Determine the (x, y) coordinate at the center of the cell enclosing the given text.  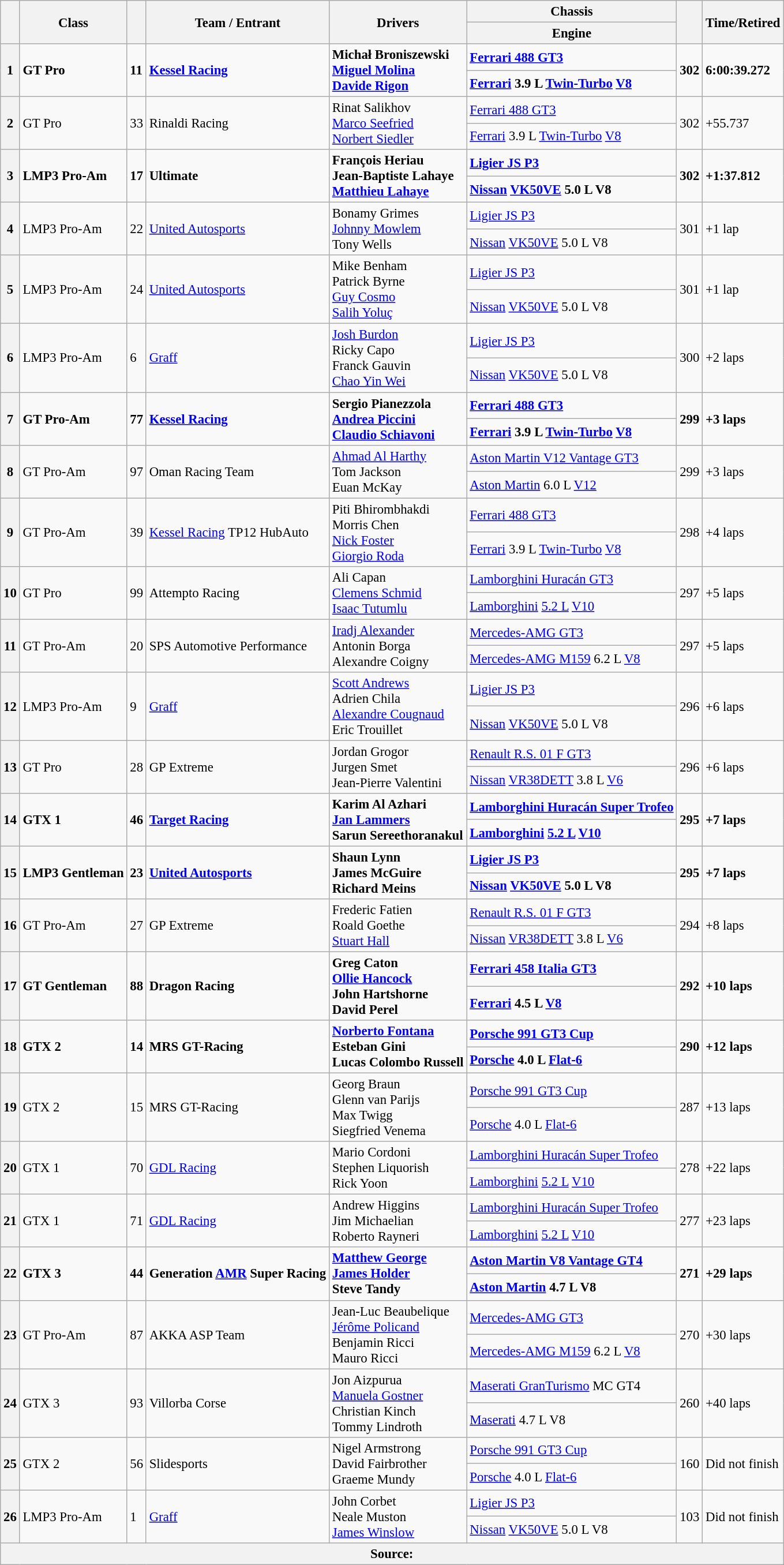
27 (136, 926)
Ferrari 4.5 L V8 (572, 1003)
Matthew George James Holder Steve Tandy (397, 1274)
Mario Cordoni Stephen Liquorish Rick Yoon (397, 1168)
Rinat Salikhov Marco Seefried Norbert Siedler (397, 123)
Bonamy Grimes Johnny Mowlem Tony Wells (397, 229)
287 (690, 1108)
François Heriau Jean-Baptiste Lahaye Matthieu Lahaye (397, 176)
Time/Retired (743, 22)
Class (73, 22)
93 (136, 1403)
103 (690, 1517)
Sergio Pianezzola Andrea Piccini Claudio Schiavoni (397, 419)
12 (10, 706)
Michał Broniszewski Miguel Molina Davide Rigon (397, 70)
88 (136, 987)
99 (136, 593)
71 (136, 1221)
+22 laps (743, 1168)
SPS Automotive Performance (238, 646)
70 (136, 1168)
Frederic Fatien Roald Goethe Stuart Hall (397, 926)
Greg Caton Ollie Hancock John Hartshorne David Perel (397, 987)
160 (690, 1463)
Ali Capan Clemens Schmid Isaac Tutumlu (397, 593)
294 (690, 926)
13 (10, 767)
Aston Martin V12 Vantage GT3 (572, 458)
292 (690, 987)
Chassis (572, 12)
+29 laps (743, 1274)
Slidesports (238, 1463)
Maserati 4.7 L V8 (572, 1420)
Josh Burdon Ricky Capo Franck Gauvin Chao Yin Wei (397, 358)
Oman Racing Team (238, 471)
77 (136, 419)
278 (690, 1168)
Ahmad Al Harthy Tom Jackson Euan McKay (397, 471)
Ferrari 458 Italia GT3 (572, 969)
46 (136, 820)
Jordan Grogor Jurgen Smet Jean-Pierre Valentini (397, 767)
Aston Martin V8 Vantage GT4 (572, 1261)
3 (10, 176)
Piti Bhirombhakdi Morris Chen Nick Foster Giorgio Roda (397, 532)
Norberto Fontana Esteban Gini Lucas Colombo Russell (397, 1047)
Engine (572, 33)
Maserati GranTurismo MC GT4 (572, 1386)
+10 laps (743, 987)
271 (690, 1274)
10 (10, 593)
+40 laps (743, 1403)
Andrew Higgins Jim Michaelian Roberto Rayneri (397, 1221)
6:00:39.272 (743, 70)
260 (690, 1403)
Drivers (397, 22)
Jon Aizpurua Manuela Gostner Christian Kinch Tommy Lindroth (397, 1403)
+8 laps (743, 926)
18 (10, 1047)
Villorba Corse (238, 1403)
Kessel Racing TP12 HubAuto (238, 532)
300 (690, 358)
Iradj Alexander Antonin Borga Alexandre Coigny (397, 646)
Shaun Lynn James McGuire Richard Meins (397, 873)
LMP3 Gentleman (73, 873)
Aston Martin 4.7 L V8 (572, 1287)
Lamborghini Huracán GT3 (572, 579)
39 (136, 532)
Ultimate (238, 176)
44 (136, 1274)
4 (10, 229)
7 (10, 419)
21 (10, 1221)
56 (136, 1463)
26 (10, 1517)
2 (10, 123)
Source: (392, 1554)
87 (136, 1334)
Rinaldi Racing (238, 123)
33 (136, 123)
Attempto Racing (238, 593)
270 (690, 1334)
Scott Andrews Adrien Chila Alexandre Cougnaud Eric Trouillet (397, 706)
Georg Braun Glenn van Parijs Max Twigg Siegfried Venema (397, 1108)
+12 laps (743, 1047)
Team / Entrant (238, 22)
+55.737 (743, 123)
Aston Martin 6.0 L V12 (572, 485)
Karim Al Azhari Jan Lammers Sarun Sereethoranakul (397, 820)
Generation AMR Super Racing (238, 1274)
AKKA ASP Team (238, 1334)
25 (10, 1463)
Jean-Luc Beaubelique Jérôme Policand Benjamin Ricci Mauro Ricci (397, 1334)
19 (10, 1108)
28 (136, 767)
Dragon Racing (238, 987)
+2 laps (743, 358)
+23 laps (743, 1221)
GT Gentleman (73, 987)
+30 laps (743, 1334)
+4 laps (743, 532)
97 (136, 471)
Nigel Armstrong David Fairbrother Graeme Mundy (397, 1463)
Target Racing (238, 820)
John Corbet Neale Muston James Winslow (397, 1517)
290 (690, 1047)
16 (10, 926)
277 (690, 1221)
298 (690, 532)
Mike Benham Patrick Byrne Guy Cosmo Salih Yoluç (397, 290)
8 (10, 471)
5 (10, 290)
+13 laps (743, 1108)
+1:37.812 (743, 176)
